Scan for the cell matching the given text and deliver its [X, Y] coordinate at center. 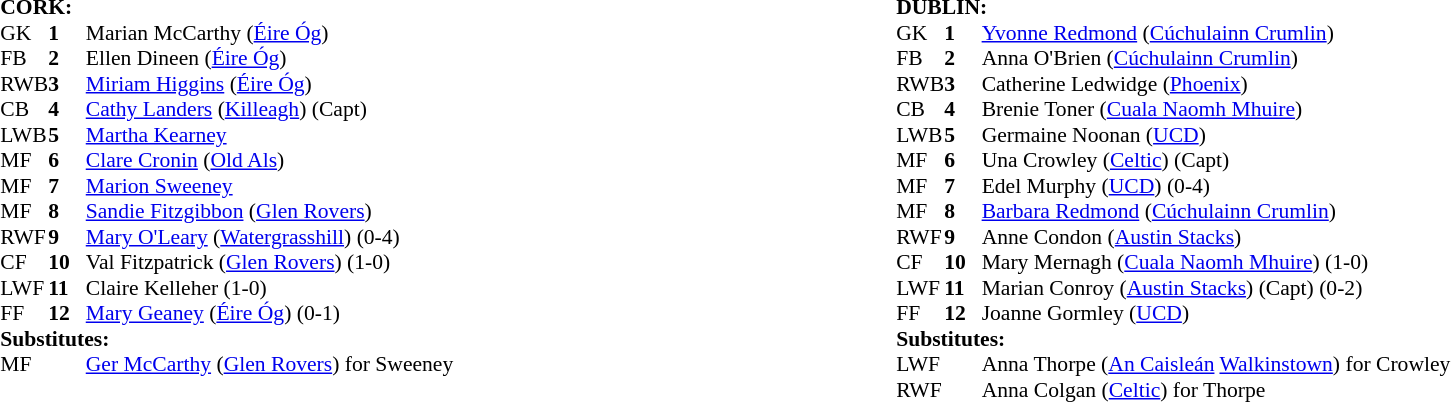
Una Crowley (Celtic) (Capt) [1216, 161]
Sandie Fitzgibbon (Glen Rovers) [270, 211]
Martha Kearney [270, 135]
Claire Kelleher (1-0) [270, 288]
Clare Cronin (Old Als) [270, 161]
Barbara Redmond (Cúchulainn Crumlin) [1216, 211]
Val Fitzpatrick (Glen Rovers) (1-0) [270, 263]
Brenie Toner (Cuala Naomh Mhuire) [1216, 109]
Germaine Noonan (UCD) [1216, 135]
Ger McCarthy (Glen Rovers) for Sweeney [270, 365]
Anne Condon (Austin Stacks) [1216, 237]
Catherine Ledwidge (Phoenix) [1216, 84]
Mary Geaney (Éire Óg) (0-1) [270, 313]
Edel Murphy (UCD) (0-4) [1216, 186]
Mary O'Leary (Watergrasshill) (0-4) [270, 237]
Miriam Higgins (Éire Óg) [270, 84]
Cathy Landers (Killeagh) (Capt) [270, 109]
Marian McCarthy (Éire Óg) [270, 33]
Marian Conroy (Austin Stacks) (Capt) (0-2) [1216, 288]
Yvonne Redmond (Cúchulainn Crumlin) [1216, 33]
Ellen Dineen (Éire Óg) [270, 59]
Anna O'Brien (Cúchulainn Crumlin) [1216, 59]
Mary Mernagh (Cuala Naomh Mhuire) (1-0) [1216, 263]
Marion Sweeney [270, 186]
Anna Thorpe (An Caisleán Walkinstown) for Crowley [1216, 365]
Joanne Gormley (UCD) [1216, 313]
